Search for the cell housing the specified text and yield its (X, Y) center coordinate. 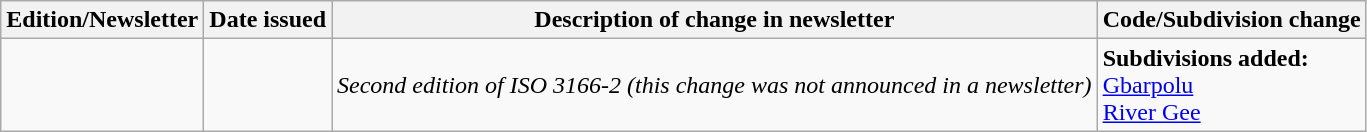
Second edition of ISO 3166-2 (this change was not announced in a newsletter) (715, 85)
Subdivisions added: Gbarpolu River Gee (1232, 85)
Edition/Newsletter (102, 20)
Date issued (268, 20)
Description of change in newsletter (715, 20)
Code/Subdivision change (1232, 20)
